Determine the (x, y) coordinate at the center of the cell enclosing the given text.  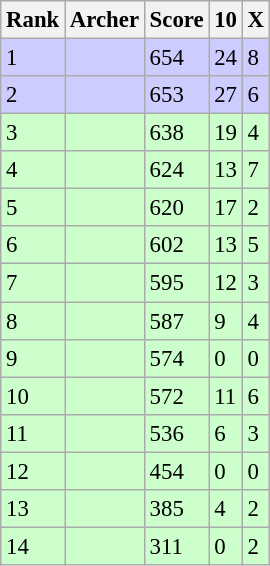
27 (226, 95)
602 (176, 245)
385 (176, 509)
654 (176, 58)
1 (33, 58)
24 (226, 58)
595 (176, 283)
14 (33, 546)
311 (176, 546)
574 (176, 358)
19 (226, 133)
17 (226, 208)
587 (176, 321)
638 (176, 133)
Score (176, 20)
536 (176, 433)
X (256, 20)
620 (176, 208)
Rank (33, 20)
454 (176, 471)
653 (176, 95)
624 (176, 170)
572 (176, 396)
Archer (105, 20)
